Return the (x, y) coordinate for the center point of the cell that contains the specified text.  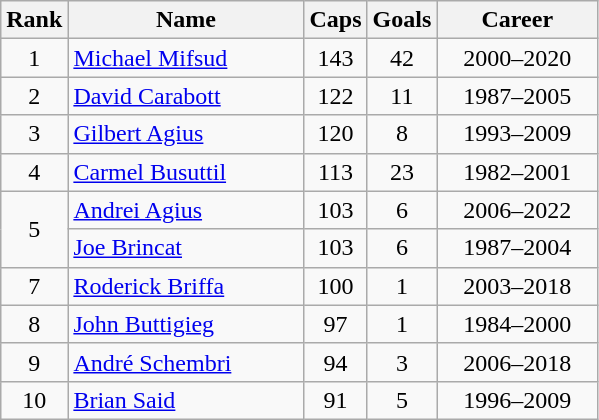
Andrei Agius (186, 210)
2003–2018 (518, 286)
Name (186, 20)
Career (518, 20)
Roderick Briffa (186, 286)
John Buttigieg (186, 324)
10 (34, 400)
2006–2018 (518, 362)
97 (336, 324)
4 (34, 172)
11 (402, 96)
Michael Mifsud (186, 58)
Joe Brincat (186, 248)
23 (402, 172)
Caps (336, 20)
94 (336, 362)
143 (336, 58)
120 (336, 134)
113 (336, 172)
Goals (402, 20)
Brian Said (186, 400)
1982–2001 (518, 172)
1996–2009 (518, 400)
1987–2004 (518, 248)
1987–2005 (518, 96)
André Schembri (186, 362)
Gilbert Agius (186, 134)
7 (34, 286)
122 (336, 96)
1993–2009 (518, 134)
David Carabott (186, 96)
2006–2022 (518, 210)
42 (402, 58)
Rank (34, 20)
91 (336, 400)
Carmel Busuttil (186, 172)
2000–2020 (518, 58)
100 (336, 286)
9 (34, 362)
2 (34, 96)
1984–2000 (518, 324)
